Detect which cell encompasses the target text, then output its [X, Y] center coordinate. 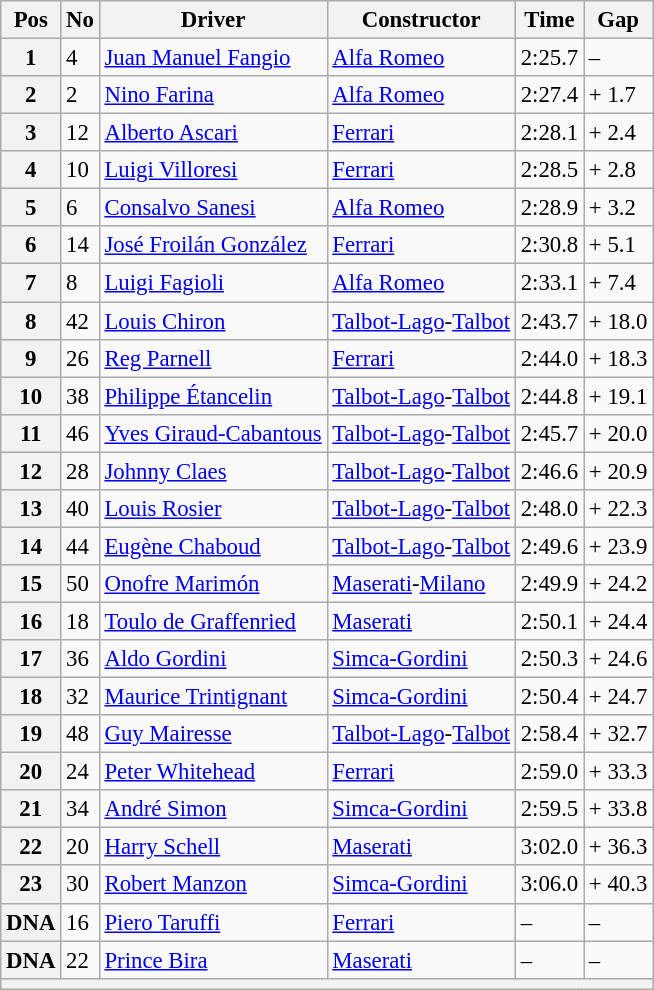
+ 36.3 [618, 847]
28 [80, 471]
Consalvo Sanesi [213, 208]
+ 2.4 [618, 133]
+ 20.9 [618, 471]
46 [80, 433]
23 [31, 885]
24 [80, 772]
+ 22.3 [618, 509]
2:46.6 [549, 471]
Johnny Claes [213, 471]
26 [80, 358]
40 [80, 509]
2:49.9 [549, 584]
+ 19.1 [618, 396]
2:50.1 [549, 621]
2:28.1 [549, 133]
2:44.0 [549, 358]
Luigi Fagioli [213, 283]
Driver [213, 20]
+ 33.3 [618, 772]
48 [80, 734]
Onofre Marimón [213, 584]
+ 7.4 [618, 283]
2:50.4 [549, 697]
José Froilán González [213, 245]
+ 24.7 [618, 697]
21 [31, 809]
34 [80, 809]
2:28.9 [549, 208]
Luigi Villoresi [213, 170]
Nino Farina [213, 95]
+ 32.7 [618, 734]
Time [549, 20]
5 [31, 208]
2:28.5 [549, 170]
Constructor [421, 20]
Piero Taruffi [213, 922]
Philippe Étancelin [213, 396]
Reg Parnell [213, 358]
+ 2.8 [618, 170]
32 [80, 697]
Pos [31, 20]
30 [80, 885]
17 [31, 659]
Robert Manzon [213, 885]
2:59.0 [549, 772]
+ 33.8 [618, 809]
Alberto Ascari [213, 133]
+ 18.3 [618, 358]
Prince Bira [213, 960]
+ 40.3 [618, 885]
Aldo Gordini [213, 659]
2:25.7 [549, 58]
42 [80, 321]
+ 24.6 [618, 659]
50 [80, 584]
2:49.6 [549, 546]
+ 23.9 [618, 546]
Guy Mairesse [213, 734]
+ 3.2 [618, 208]
André Simon [213, 809]
2:48.0 [549, 509]
Yves Giraud-Cabantous [213, 433]
+ 20.0 [618, 433]
3:02.0 [549, 847]
1 [31, 58]
2:59.5 [549, 809]
Maurice Trintignant [213, 697]
11 [31, 433]
Gap [618, 20]
2:33.1 [549, 283]
7 [31, 283]
Eugène Chaboud [213, 546]
2:45.7 [549, 433]
Louis Rosier [213, 509]
+ 5.1 [618, 245]
44 [80, 546]
Louis Chiron [213, 321]
2:58.4 [549, 734]
+ 24.4 [618, 621]
+ 1.7 [618, 95]
3:06.0 [549, 885]
+ 18.0 [618, 321]
13 [31, 509]
Harry Schell [213, 847]
2:50.3 [549, 659]
19 [31, 734]
2:30.8 [549, 245]
Peter Whitehead [213, 772]
9 [31, 358]
Toulo de Graffenried [213, 621]
36 [80, 659]
15 [31, 584]
Maserati-Milano [421, 584]
Juan Manuel Fangio [213, 58]
2:43.7 [549, 321]
2:27.4 [549, 95]
+ 24.2 [618, 584]
No [80, 20]
2:44.8 [549, 396]
3 [31, 133]
38 [80, 396]
